Identify which cell holds the provided text, then report its [x, y] central coordinate. 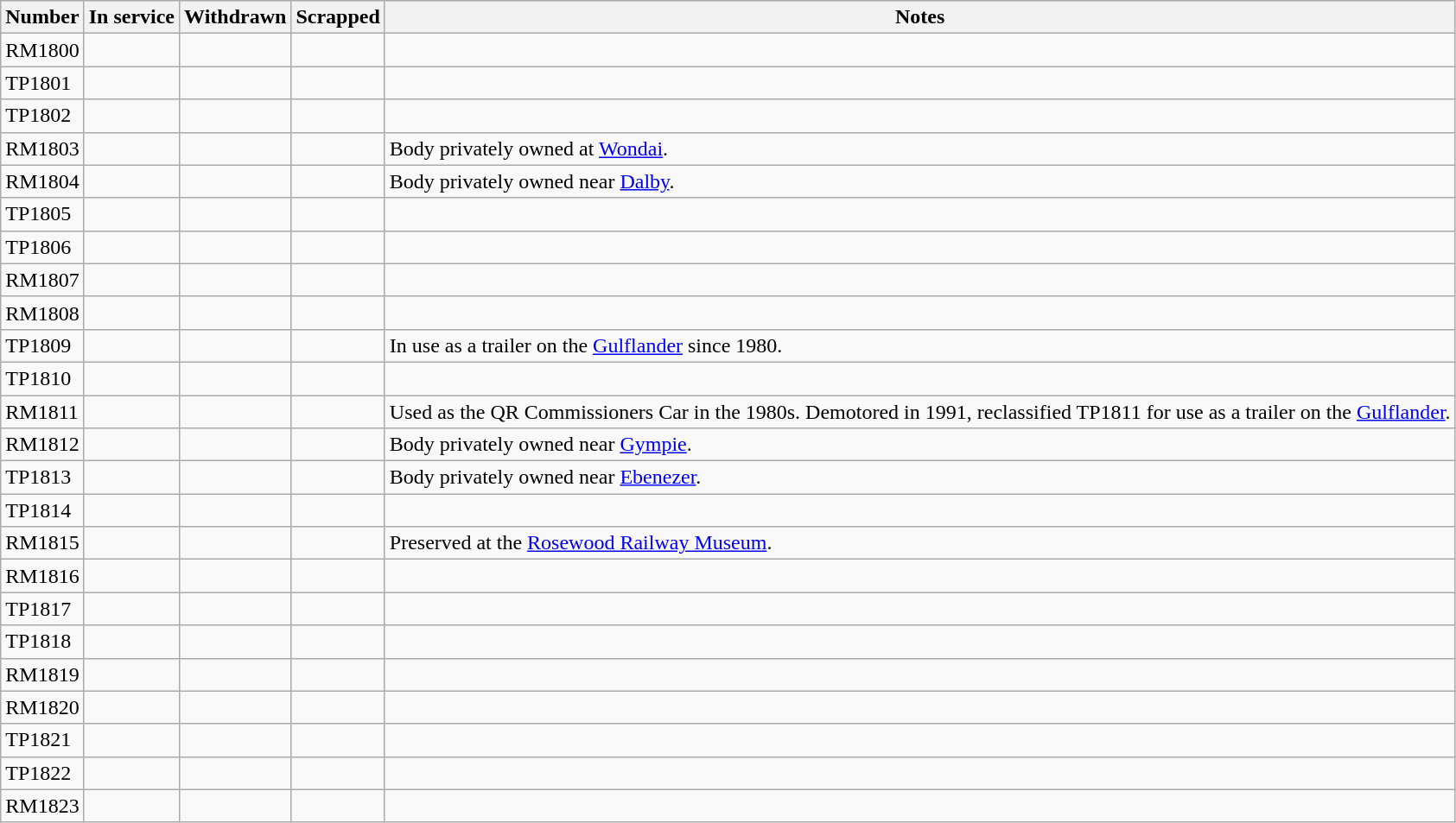
Body privately owned near Gympie. [919, 445]
Body privately owned near Dalby. [919, 181]
Used as the QR Commissioners Car in the 1980s. Demotored in 1991, reclassified TP1811 for use as a trailer on the Gulflander. [919, 412]
RM1819 [42, 674]
TP1806 [42, 247]
TP1805 [42, 214]
RM1804 [42, 181]
TP1801 [42, 83]
Preserved at the Rosewood Railway Museum. [919, 543]
Scrapped [338, 17]
TP1802 [42, 116]
TP1809 [42, 345]
Body privately owned near Ebenezer. [919, 478]
RM1803 [42, 149]
RM1808 [42, 313]
In use as a trailer on the Gulflander since 1980. [919, 345]
Withdrawn [235, 17]
TP1813 [42, 478]
RM1816 [42, 576]
RM1812 [42, 445]
RM1807 [42, 280]
RM1811 [42, 412]
TP1818 [42, 642]
RM1820 [42, 707]
In service [131, 17]
TP1821 [42, 740]
TP1817 [42, 609]
TP1810 [42, 378]
Body privately owned at Wondai. [919, 149]
RM1815 [42, 543]
Notes [919, 17]
Number [42, 17]
TP1814 [42, 510]
TP1822 [42, 773]
RM1823 [42, 806]
RM1800 [42, 50]
